Output the [x, y] coordinate of the center of the cell containing the given text.  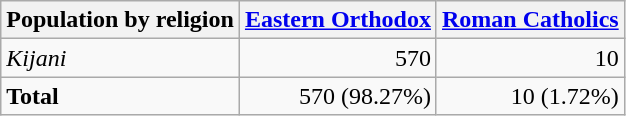
Eastern Orthodox [338, 20]
10 (1.72%) [530, 96]
10 [530, 58]
Kijani [120, 58]
Total [120, 96]
Roman Catholics [530, 20]
570 (98.27%) [338, 96]
Population by religion [120, 20]
570 [338, 58]
